Detect which cell encompasses the target text, then output its (X, Y) center coordinate. 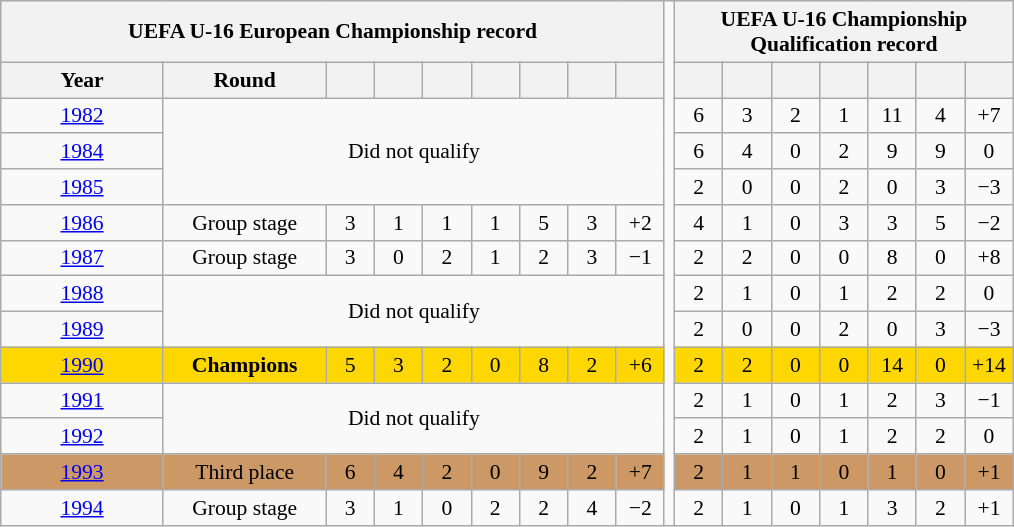
14 (892, 365)
1986 (82, 223)
1988 (82, 294)
+2 (640, 223)
1982 (82, 116)
1992 (82, 437)
1994 (82, 508)
+14 (990, 365)
UEFA U-16 Championship Qualification record (844, 32)
1993 (82, 472)
1990 (82, 365)
1985 (82, 187)
+8 (990, 258)
1987 (82, 258)
1991 (82, 401)
UEFA U-16 European Championship record (333, 32)
Round (244, 80)
Year (82, 80)
1984 (82, 152)
11 (892, 116)
Champions (244, 365)
Third place (244, 472)
1989 (82, 330)
+6 (640, 365)
